Capture the cell that displays the provided text and extract its [x, y] central coordinate. 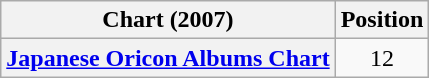
Japanese Oricon Albums Chart [168, 58]
Chart (2007) [168, 20]
12 [382, 58]
Position [382, 20]
